Detect which cell encompasses the target text, then output its (X, Y) center coordinate. 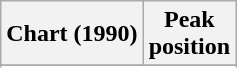
Peak position (189, 34)
Chart (1990) (72, 34)
